Find where the given text appears and provide that cell's center as (x, y) coordinate. 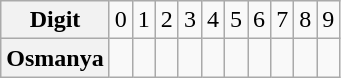
9 (328, 20)
8 (306, 20)
5 (236, 20)
6 (260, 20)
7 (282, 20)
Osmanya (55, 58)
2 (166, 20)
1 (144, 20)
Digit (55, 20)
3 (190, 20)
4 (212, 20)
0 (120, 20)
